From the cell containing the given text, extract its center point as (x, y) coordinate. 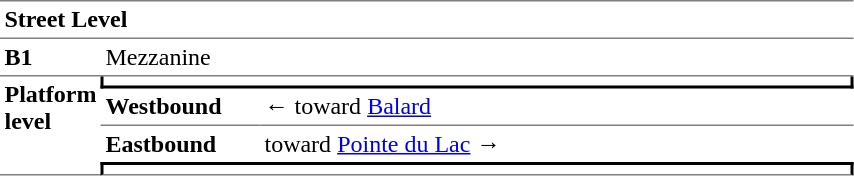
Platform level (50, 126)
toward Pointe du Lac → (557, 144)
Westbound (180, 107)
← toward Balard (557, 107)
Mezzanine (478, 58)
B1 (50, 58)
Eastbound (180, 144)
Street Level (427, 20)
